Capture the cell that displays the provided text and extract its [x, y] central coordinate. 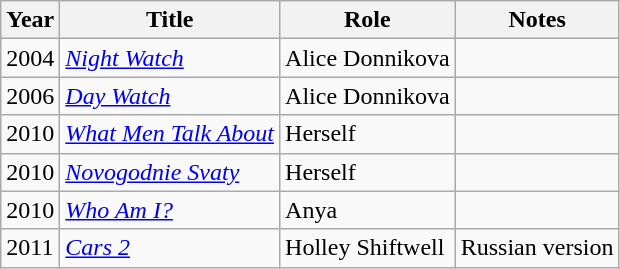
Who Am I? [170, 210]
2004 [30, 58]
Role [368, 20]
Novogodnie Svaty [170, 172]
Night Watch [170, 58]
Anya [368, 210]
Year [30, 20]
2011 [30, 248]
2006 [30, 96]
Holley Shiftwell [368, 248]
What Men Talk About [170, 134]
Russian version [537, 248]
Day Watch [170, 96]
Notes [537, 20]
Cars 2 [170, 248]
Title [170, 20]
